Pinpoint the cell where the given text exists, returning its (X, Y) midpoint coordinate. 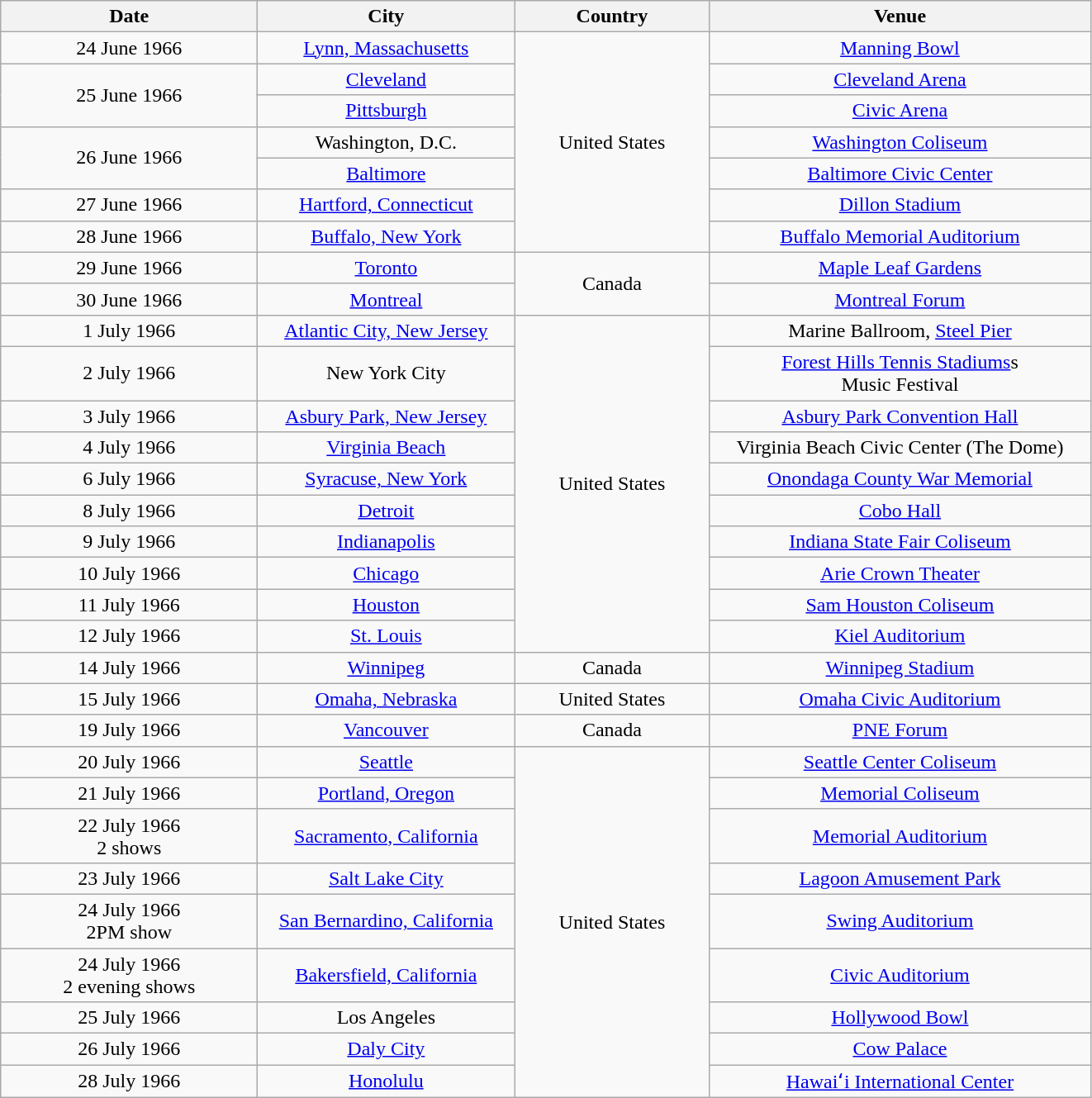
Chicago (387, 573)
Indiana State Fair Coliseum (900, 542)
Indianapolis (387, 542)
Omaha, Nebraska (387, 699)
Virginia Beach Civic Center (The Dome) (900, 448)
Bakersfield, California (387, 975)
22 July 19662 shows (129, 836)
19 July 1966 (129, 730)
6 July 1966 (129, 479)
Cleveland Arena (900, 79)
Honolulu (387, 1081)
11 July 1966 (129, 605)
20 July 1966 (129, 762)
Washington, D.C. (387, 142)
Country (612, 17)
Onondaga County War Memorial (900, 479)
30 June 1966 (129, 299)
26 July 1966 (129, 1049)
Memorial Auditorium (900, 836)
Buffalo, New York (387, 236)
24 June 1966 (129, 48)
Winnipeg Stadium (900, 668)
2 July 1966 (129, 373)
1 July 1966 (129, 330)
Atlantic City, New Jersey (387, 330)
Manning Bowl (900, 48)
24 July 19662PM show (129, 920)
15 July 1966 (129, 699)
Dillon Stadium (900, 205)
Asbury Park Convention Hall (900, 416)
Washington Coliseum (900, 142)
4 July 1966 (129, 448)
Arie Crown Theater (900, 573)
Cow Palace (900, 1049)
28 July 1966 (129, 1081)
Asbury Park, New Jersey (387, 416)
8 July 1966 (129, 511)
25 June 1966 (129, 95)
Maple Leaf Gardens (900, 268)
Memorial Coliseum (900, 793)
Vancouver (387, 730)
Civic Auditorium (900, 975)
12 July 1966 (129, 636)
St. Louis (387, 636)
Cleveland (387, 79)
Montreal Forum (900, 299)
PNE Forum (900, 730)
Seattle Center Coliseum (900, 762)
28 June 1966 (129, 236)
Cobo Hall (900, 511)
Hollywood Bowl (900, 1018)
9 July 1966 (129, 542)
Buffalo Memorial Auditorium (900, 236)
25 July 1966 (129, 1018)
Montreal (387, 299)
Houston (387, 605)
Sam Houston Coliseum (900, 605)
Syracuse, New York (387, 479)
Daly City (387, 1049)
Detroit (387, 511)
Salt Lake City (387, 878)
10 July 1966 (129, 573)
Venue (900, 17)
City (387, 17)
Seattle (387, 762)
Omaha Civic Auditorium (900, 699)
21 July 1966 (129, 793)
Swing Auditorium (900, 920)
Virginia Beach (387, 448)
Sacramento, California (387, 836)
Baltimore Civic Center (900, 173)
14 July 1966 (129, 668)
26 June 1966 (129, 158)
Hartford, Connecticut (387, 205)
Pittsburgh (387, 111)
29 June 1966 (129, 268)
Los Angeles (387, 1018)
Forest Hills Tennis StadiumssMusic Festival (900, 373)
New York City (387, 373)
27 June 1966 (129, 205)
Marine Ballroom, Steel Pier (900, 330)
San Bernardino, California (387, 920)
24 July 19662 evening shows (129, 975)
Toronto (387, 268)
23 July 1966 (129, 878)
Kiel Auditorium (900, 636)
Hawaiʻi International Center (900, 1081)
Winnipeg (387, 668)
Baltimore (387, 173)
Civic Arena (900, 111)
Date (129, 17)
3 July 1966 (129, 416)
Lagoon Amusement Park (900, 878)
Lynn, Massachusetts (387, 48)
Portland, Oregon (387, 793)
